Find where the given text appears and provide that cell's center as (x, y) coordinate. 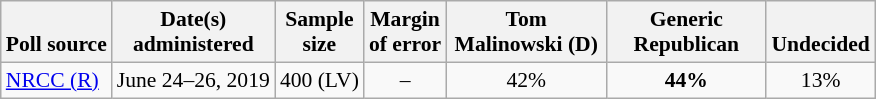
Poll source (56, 32)
NRCC (R) (56, 80)
Undecided (820, 32)
June 24–26, 2019 (194, 80)
Samplesize (320, 32)
– (405, 80)
Date(s)administered (194, 32)
13% (820, 80)
Marginof error (405, 32)
400 (LV) (320, 80)
GenericRepublican (686, 32)
44% (686, 80)
TomMalinowski (D) (526, 32)
42% (526, 80)
